Pinpoint the cell where the given text exists, returning its (X, Y) midpoint coordinate. 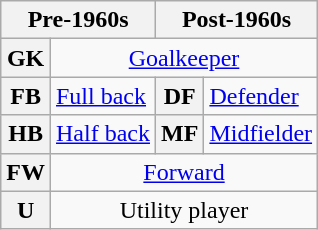
MF (180, 134)
Full back (102, 96)
FW (26, 172)
HB (26, 134)
DF (180, 96)
Half back (102, 134)
Post-1960s (237, 20)
Goalkeeper (184, 58)
Midfielder (261, 134)
Pre-1960s (78, 20)
U (26, 210)
Utility player (184, 210)
GK (26, 58)
Defender (261, 96)
Forward (184, 172)
FB (26, 96)
